Identify which cell holds the provided text, then report its [X, Y] central coordinate. 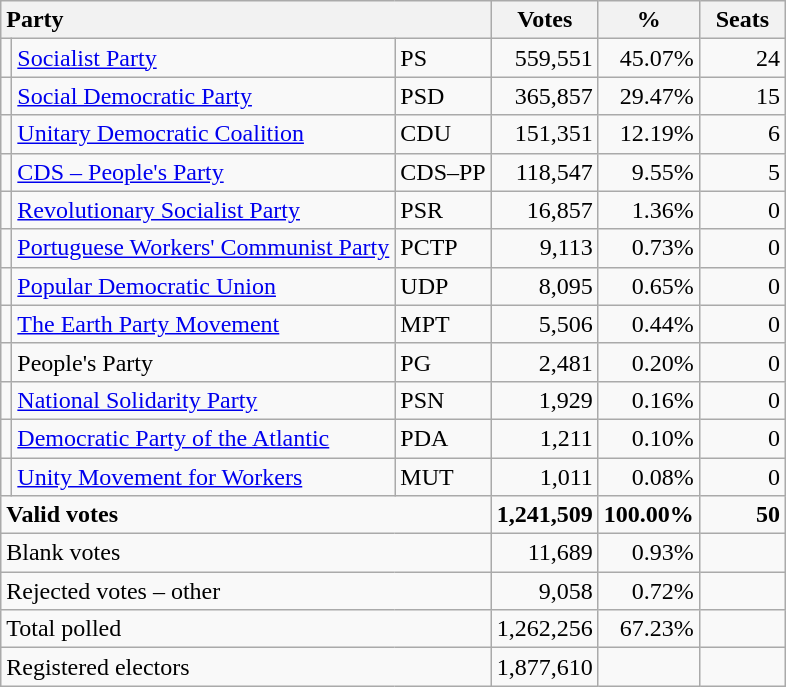
Valid votes [246, 515]
Registered electors [246, 667]
CDS–PP [443, 172]
2,481 [544, 362]
0.16% [648, 400]
Portuguese Workers' Communist Party [204, 248]
PDA [443, 438]
Socialist Party [204, 58]
365,857 [544, 96]
Blank votes [246, 553]
Democratic Party of the Atlantic [204, 438]
9.55% [648, 172]
Votes [544, 20]
Unity Movement for Workers [204, 477]
45.07% [648, 58]
0.44% [648, 324]
24 [742, 58]
Seats [742, 20]
1,929 [544, 400]
50 [742, 515]
Social Democratic Party [204, 96]
1,211 [544, 438]
1,011 [544, 477]
5,506 [544, 324]
12.19% [648, 134]
PCTP [443, 248]
67.23% [648, 629]
8,095 [544, 286]
Popular Democratic Union [204, 286]
People's Party [204, 362]
16,857 [544, 210]
0.65% [648, 286]
PS [443, 58]
Rejected votes – other [246, 591]
9,113 [544, 248]
9,058 [544, 591]
15 [742, 96]
MPT [443, 324]
PG [443, 362]
559,551 [544, 58]
Total polled [246, 629]
0.08% [648, 477]
1.36% [648, 210]
1,241,509 [544, 515]
The Earth Party Movement [204, 324]
UDP [443, 286]
Unitary Democratic Coalition [204, 134]
29.47% [648, 96]
MUT [443, 477]
National Solidarity Party [204, 400]
1,262,256 [544, 629]
118,547 [544, 172]
100.00% [648, 515]
0.10% [648, 438]
0.93% [648, 553]
151,351 [544, 134]
0.73% [648, 248]
6 [742, 134]
PSN [443, 400]
1,877,610 [544, 667]
5 [742, 172]
% [648, 20]
PSD [443, 96]
Revolutionary Socialist Party [204, 210]
0.20% [648, 362]
PSR [443, 210]
CDS – People's Party [204, 172]
CDU [443, 134]
11,689 [544, 553]
0.72% [648, 591]
Party [246, 20]
